Determine the [X, Y] coordinate at the center of the cell enclosing the given text.  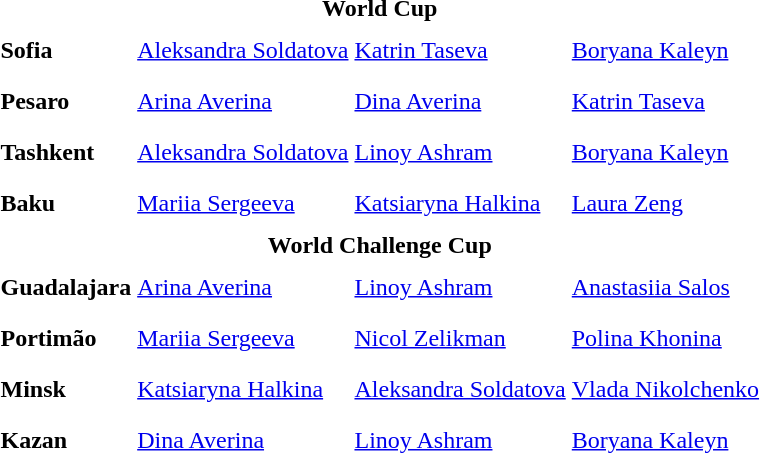
Vlada Nikolchenko [665, 389]
Nicol Zelikman [460, 338]
Anastasiia Salos [665, 287]
Laura Zeng [665, 203]
Dina Averina [460, 101]
Polina Khonina [665, 338]
